Determine the (x, y) coordinate at the center of the cell enclosing the given text.  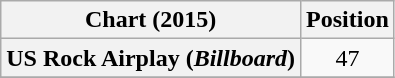
US Rock Airplay (Billboard) (151, 58)
Chart (2015) (151, 20)
47 (348, 58)
Position (348, 20)
